Return the [X, Y] coordinate for the center point of the cell that contains the specified text.  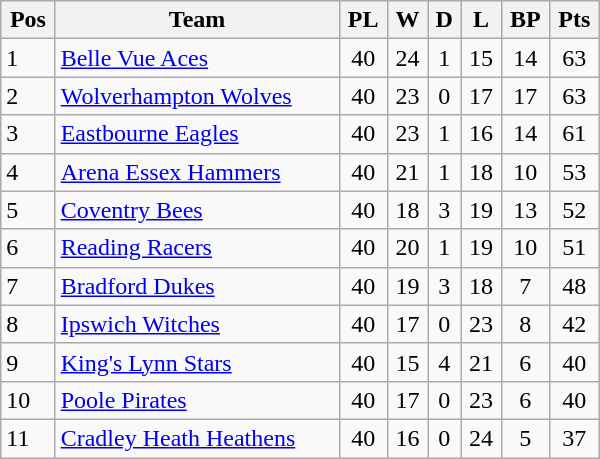
Arena Essex Hammers [197, 172]
9 [28, 362]
51 [574, 248]
Wolverhampton Wolves [197, 96]
Eastbourne Eagles [197, 134]
Pts [574, 20]
20 [408, 248]
Poole Pirates [197, 400]
Reading Racers [197, 248]
52 [574, 210]
11 [28, 438]
King's Lynn Stars [197, 362]
L [482, 20]
Pos [28, 20]
BP [525, 20]
Ipswich Witches [197, 324]
Bradford Dukes [197, 286]
D [444, 20]
W [408, 20]
2 [28, 96]
Cradley Heath Heathens [197, 438]
53 [574, 172]
37 [574, 438]
42 [574, 324]
48 [574, 286]
Belle Vue Aces [197, 58]
PL [363, 20]
Coventry Bees [197, 210]
61 [574, 134]
13 [525, 210]
Team [197, 20]
